Search for the cell housing the specified text and yield its [x, y] center coordinate. 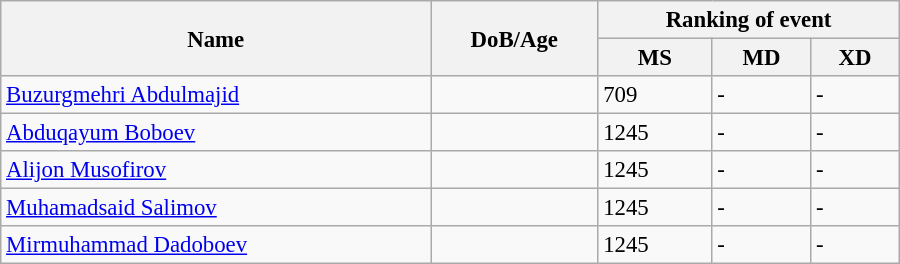
Abduqayum Boboev [216, 133]
Buzurgmehri Abdulmajid [216, 95]
Name [216, 38]
DoB/Age [514, 38]
MS [655, 58]
Alijon Musofirov [216, 170]
Ranking of event [748, 20]
709 [655, 95]
Muhamadsaid Salimov [216, 208]
Mirmuhammad Dadoboev [216, 245]
XD [856, 58]
MD [762, 58]
